Provide the (X, Y) coordinate of the cell's center where the given text is located.  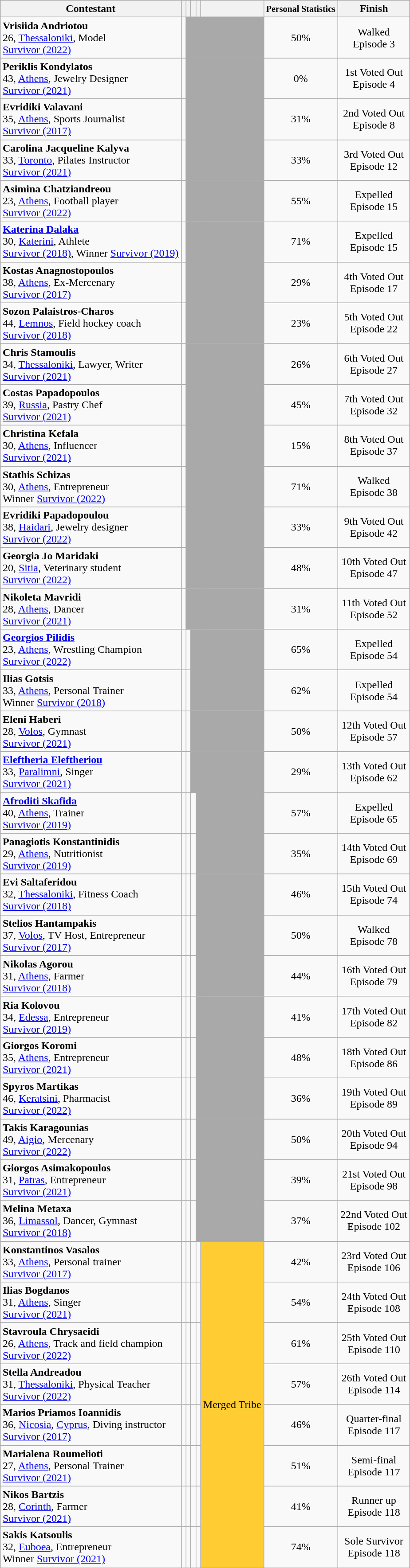
Personal Statistics (301, 9)
26% (301, 364)
19th Voted Out Episode 89 (374, 1098)
55% (301, 201)
4th Voted Out Episode 17 (374, 282)
3rd Voted Out Episode 12 (374, 160)
Costas Papadopoulos39, Russia, Pastry ChefSurvivor (2021) (91, 405)
15th Voted Out Episode 74 (374, 894)
22nd Voted Out Episode 102 (374, 1221)
Melina Metaxa36, Limassol, Dancer, GymnastSurvivor (2018) (91, 1221)
Giorgos Koromi 35, Athens, EntrepreneurSurvivor (2021) (91, 1057)
Konstantinos Vasalos33, Athens, Personal trainerSurvivor (2017) (91, 1262)
Vrisiida Andriotou26, Thessaloniki, ModelSurvivor (2022) (91, 38)
54% (301, 1303)
45% (301, 405)
14th Voted Out Episode 69 (374, 854)
Stella Andreadou31, Thessaloniki, Physical TeacherSurvivor (2022) (91, 1384)
44% (301, 976)
18th Voted Out Episode 86 (374, 1057)
Evi Saltaferidou32, Thessaloniki, Fitness CoachSurvivor (2018) (91, 894)
WalkedEpisode 3 (374, 38)
51% (301, 1466)
0% (301, 78)
2nd Voted Out Episode 8 (374, 119)
Marios Priamos Ioannidis36, Nicosia, Cyprus, Diving instructorSurvivor (2017) (91, 1425)
15% (301, 445)
62% (301, 690)
ExpelledEpisode 65 (374, 813)
Katerina Dalaka30, Katerini, Athlete Survivor (2018), Winner Survivor (2019) (91, 242)
12th Voted Out Episode 57 (374, 731)
Georgia Jo Maridaki20, Sitia, Veterinary studentSurvivor (2022) (91, 568)
Merged Tribe (232, 1404)
Christina Kefala 30, Athens, InfluencerSurvivor (2021) (91, 445)
Kostas Anagnostopoulos38, Athens, Ex-MercenarySurvivor (2017) (91, 282)
74% (301, 1547)
Panagiotis Konstantinidis29, Athens, NutritionistSurvivor (2019) (91, 854)
23rd Voted Out Episode 106 (374, 1262)
5th Voted Out Episode 22 (374, 323)
Stathis Schizas30, Athens, Entrepreneur Winner Survivor (2022) (91, 487)
1st Voted Out Episode 4 (374, 78)
Periklis Kondylatos43, Athens, Jewelry DesignerSurvivor (2021) (91, 78)
11th Voted Out Episode 52 (374, 609)
61% (301, 1343)
Takis Karagounias49, Aigio, MercenarySurvivor (2022) (91, 1139)
42% (301, 1262)
Ria Kolovou34, Edessa, EntrepreneurSurvivor (2019) (91, 1017)
13th Voted Out Episode 62 (374, 772)
Giorgos Asimakopoulos31, Patras, EntrepreneurSurvivor (2021) (91, 1180)
65% (301, 650)
Stelios Hantampakis37, Volos, TV Host, EntrepreneurSurvivor (2017) (91, 935)
Nikolas Agorou 31, Athens, FarmerSurvivor (2018) (91, 976)
25th Voted Out Episode 110 (374, 1343)
Georgios Pilidis23, Athens, Wrestling ChampionSurvivor (2022) (91, 650)
Sakis Katsoulis32, Euboea, Entrepreneur Winner Survivor (2021) (91, 1547)
21st Voted Out Episode 98 (374, 1180)
Semi-finalEpisode 117 (374, 1466)
Stavroula Chrysaeidi26, Athens, Track and field championSurvivor (2022) (91, 1343)
39% (301, 1180)
17th Voted Out Episode 82 (374, 1017)
9th Voted Out Episode 42 (374, 527)
Ilias Gotsis33, Athens, Personal Trainer Winner Survivor (2018) (91, 690)
Nikoleta Mavridi 28, Athens, DancerSurvivor (2021) (91, 609)
20th Voted Out Episode 94 (374, 1139)
Finish (374, 9)
35% (301, 854)
10th Voted Out Episode 47 (374, 568)
Afroditi Skafida40, Athens, TrainerSurvivor (2019) (91, 813)
Sole SurvivorEpisode 118 (374, 1547)
Runner upEpisode 118 (374, 1506)
Marialena Roumelioti27, Athens, Personal TrainerSurvivor (2021) (91, 1466)
6th Voted Out Episode 27 (374, 364)
Asimina Chatziandreou23, Athens, Football playerSurvivor (2022) (91, 201)
8th Voted Out Episode 37 (374, 445)
Evridiki Valavani35, Athens, Sports JournalistSurvivor (2017) (91, 119)
Nikos Bartzis28, Corinth, FarmerSurvivor (2021) (91, 1506)
Carolina Jacqueline Kalyva33, Toronto, Pilates InstructorSurvivor (2021) (91, 160)
Evridiki Papadopoulou38, Haidari, Jewelry designer Survivor (2022) (91, 527)
Quarter-finalEpisode 117 (374, 1425)
Contestant (91, 9)
36% (301, 1098)
Eleni Haberi28, Volos, GymnastSurvivor (2021) (91, 731)
23% (301, 323)
Sozon Palaistros-Charos44, Lemnos, Field hockey coach Survivor (2018) (91, 323)
Spyros Martikas46, Keratsini, PharmacistSurvivor (2022) (91, 1098)
24th Voted Out Episode 108 (374, 1303)
Chris Stamoulis 34, Thessaloniki, Lawyer, WriterSurvivor (2021) (91, 364)
Eleftheria Eleftheriou 33, Paralimni, Singer Survivor (2021) (91, 772)
Ilias Bogdanos31, Athens, SingerSurvivor (2021) (91, 1303)
Walked Episode 38 (374, 487)
16th Voted Out Episode 79 (374, 976)
WalkedEpisode 78 (374, 935)
7th Voted Out Episode 32 (374, 405)
26th Voted Out Episode 114 (374, 1384)
37% (301, 1221)
